Provide the [X, Y] coordinate of the cell's center where the given text is located.  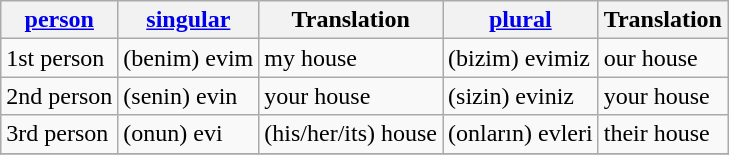
my house [351, 58]
1st person [60, 58]
person [60, 20]
(benim) evim [188, 58]
(onun) evi [188, 134]
singular [188, 20]
(sizin) eviniz [521, 96]
(senin) evin [188, 96]
(his/her/its) house [351, 134]
plural [521, 20]
2nd person [60, 96]
(bizim) evimiz [521, 58]
(onların) evleri [521, 134]
3rd person [60, 134]
their house [662, 134]
our house [662, 58]
